Pinpoint the cell where the given text exists, returning its (x, y) midpoint coordinate. 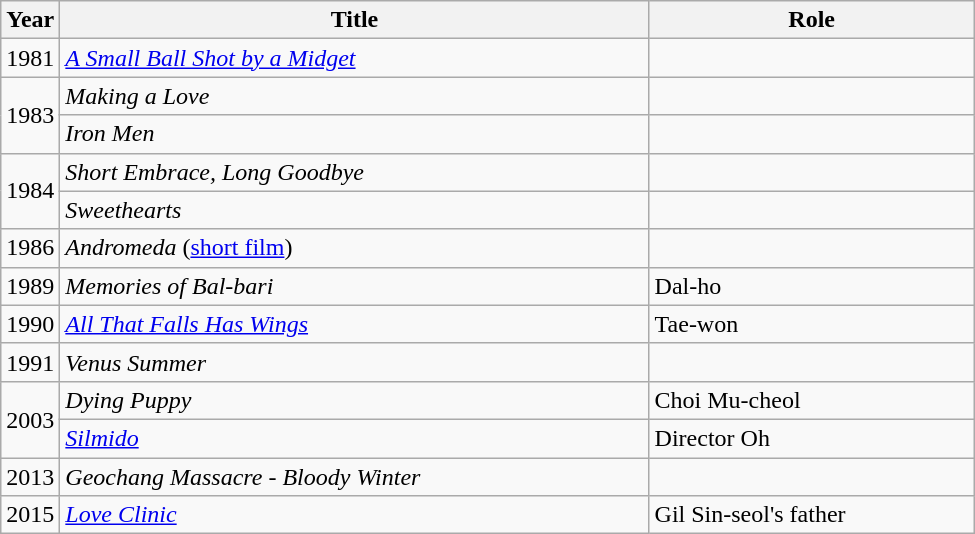
Title (354, 20)
1983 (30, 115)
Choi Mu-cheol (812, 400)
2015 (30, 515)
Memories of Bal-bari (354, 286)
Dal-ho (812, 286)
Love Clinic (354, 515)
Iron Men (354, 134)
1990 (30, 324)
Gil Sin-seol's father (812, 515)
Director Oh (812, 438)
Venus Summer (354, 362)
Geochang Massacre - Bloody Winter (354, 477)
1989 (30, 286)
Tae-won (812, 324)
A Small Ball Shot by a Midget (354, 58)
Andromeda (short film) (354, 248)
Short Embrace, Long Goodbye (354, 172)
1991 (30, 362)
1981 (30, 58)
1986 (30, 248)
Year (30, 20)
1984 (30, 191)
Dying Puppy (354, 400)
Role (812, 20)
All That Falls Has Wings (354, 324)
2003 (30, 419)
Silmido (354, 438)
Making a Love (354, 96)
Sweethearts (354, 210)
2013 (30, 477)
